Detect which cell encompasses the target text, then output its (X, Y) center coordinate. 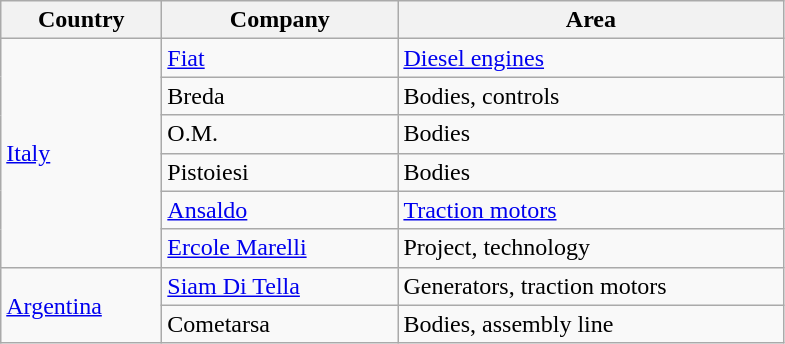
Project, technology (591, 248)
Area (591, 20)
Company (280, 20)
O.M. (280, 134)
Italy (82, 153)
Siam Di Tella (280, 286)
Country (82, 20)
Argentina (82, 305)
Fiat (280, 58)
Traction motors (591, 210)
Cometarsa (280, 324)
Ercole Marelli (280, 248)
Diesel engines (591, 58)
Bodies, controls (591, 96)
Pistoiesi (280, 172)
Breda (280, 96)
Generators, traction motors (591, 286)
Bodies, assembly line (591, 324)
Ansaldo (280, 210)
